Provide the (x, y) coordinate of the cell's center where the given text is located.  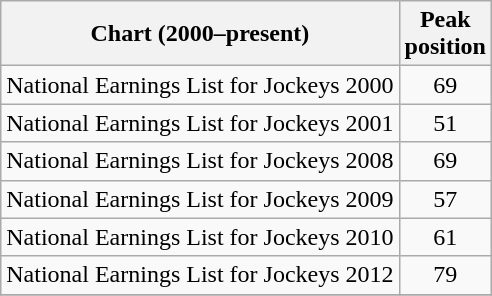
79 (445, 275)
National Earnings List for Jockeys 2000 (200, 85)
National Earnings List for Jockeys 2012 (200, 275)
51 (445, 123)
Peakposition (445, 34)
61 (445, 237)
National Earnings List for Jockeys 2001 (200, 123)
National Earnings List for Jockeys 2009 (200, 199)
National Earnings List for Jockeys 2010 (200, 237)
National Earnings List for Jockeys 2008 (200, 161)
Chart (2000–present) (200, 34)
57 (445, 199)
